Pinpoint the cell where the given text exists, returning its [X, Y] midpoint coordinate. 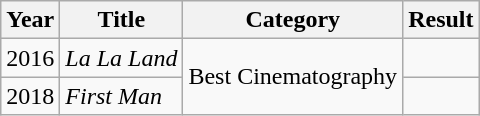
2016 [30, 58]
Best Cinematography [293, 77]
2018 [30, 96]
Category [293, 20]
First Man [122, 96]
Title [122, 20]
Result [441, 20]
Year [30, 20]
La La Land [122, 58]
